Locate the cell with the specified text and output its (X, Y) center coordinate. 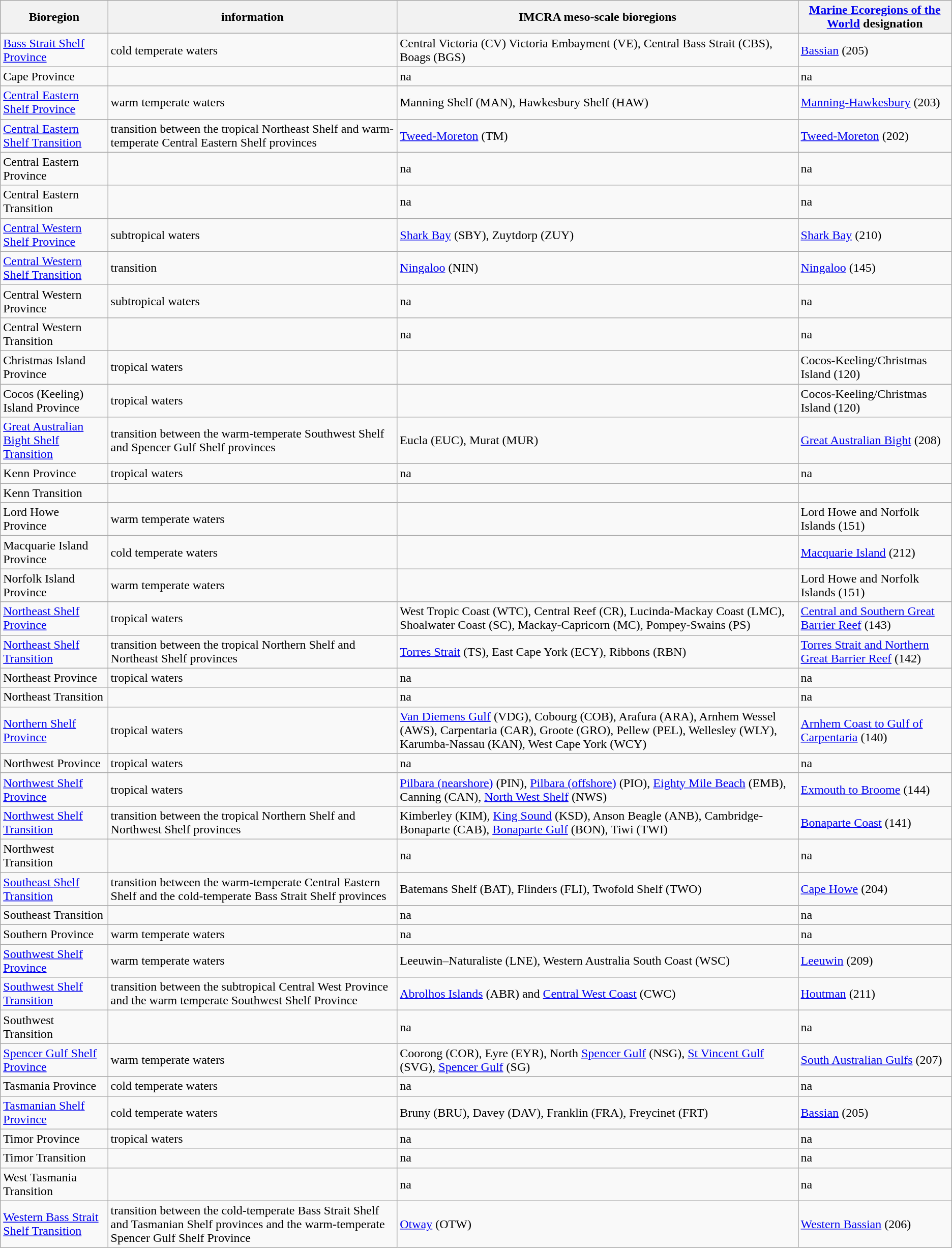
Shark Bay (210) (875, 235)
Central Eastern Province (54, 169)
Central Western Province (54, 301)
Houtman (211) (875, 994)
Abrolhos Islands (ABR) and Central West Coast (CWC) (598, 994)
Northeast Shelf Province (54, 619)
Great Australian Bight Shelf Transition (54, 441)
Southeast Shelf Transition (54, 888)
Leeuwin–Naturaliste (LNE), Western Australia South Coast (WSC) (598, 961)
Southwest Transition (54, 1027)
Batemans Shelf (BAT), Flinders (FLI), Twofold Shelf (TWO) (598, 888)
Exmouth to Broome (144) (875, 790)
Torres Strait (TS), East Cape York (ECY), Ribbons (RBN) (598, 651)
Timor Transition (54, 1158)
Northwest Province (54, 763)
transition (252, 268)
Western Bassian (206) (875, 1224)
Southeast Transition (54, 915)
Northwest Shelf Transition (54, 822)
Macquarie Island Province (54, 553)
Great Australian Bight (208) (875, 441)
Cocos (Keeling) Island Province (54, 400)
Northern Shelf Province (54, 730)
Torres Strait and Northern Great Barrier Reef (142) (875, 651)
Ningaloo (NIN) (598, 268)
Northwest Shelf Province (54, 790)
Bruny (BRU), Davey (DAV), Franklin (FRA), Freycinet (FRT) (598, 1112)
Manning Shelf (MAN), Hawkesbury Shelf (HAW) (598, 103)
Bioregion (54, 17)
Northeast Shelf Transition (54, 651)
Northeast Province (54, 678)
Cape Province (54, 76)
Northeast Transition (54, 697)
West Tropic Coast (WTC), Central Reef (CR), Lucinda-Mackay Coast (LMC), Shoalwater Coast (SC), Mackay-Capricorn (MC), Pompey-Swains (PS) (598, 619)
Western Bass Strait Shelf Transition (54, 1224)
Eucla (EUC), Murat (MUR) (598, 441)
transition between the cold-temperate Bass Strait Shelf and Tasmanian Shelf provinces and the warm-temperate Spencer Gulf Shelf Province (252, 1224)
Tweed-Moreton (202) (875, 135)
Northwest Transition (54, 856)
Ningaloo (145) (875, 268)
West Tasmania Transition (54, 1184)
Southwest Shelf Province (54, 961)
Central Victoria (CV) Victoria Embayment (VE), Central Bass Strait (CBS), Boags (BGS) (598, 50)
Manning-Hawkesbury (203) (875, 103)
Tweed-Moreton (TM) (598, 135)
Central Western Transition (54, 334)
Central Eastern Shelf Province (54, 103)
South Australian Gulfs (207) (875, 1060)
Tasmania Province (54, 1086)
transition between the warm-temperate Central Eastern Shelf and the cold-temperate Bass Strait Shelf provinces (252, 888)
Kenn Province (54, 474)
Southern Province (54, 935)
Norfolk Island Province (54, 585)
Arnhem Coast to Gulf of Carpentaria (140) (875, 730)
Central Western Shelf Transition (54, 268)
Cape Howe (204) (875, 888)
Pilbara (nearshore) (PIN), Pilbara (offshore) (PIO), Eighty Mile Beach (EMB), Canning (CAN), North West Shelf (NWS) (598, 790)
Central Eastern Transition (54, 201)
transition between the subtropical Central West Province and the warm temperate Southwest Shelf Province (252, 994)
Southwest Shelf Transition (54, 994)
transition between the warm-temperate Southwest Shelf and Spencer Gulf Shelf provinces (252, 441)
Bass Strait Shelf Province (54, 50)
transition between the tropical Northern Shelf and Northeast Shelf provinces (252, 651)
Macquarie Island (212) (875, 553)
information (252, 17)
Kenn Transition (54, 493)
Central Eastern Shelf Transition (54, 135)
IMCRA meso-scale bioregions (598, 17)
Lord Howe Province (54, 519)
Shark Bay (SBY), Zuytdorp (ZUY) (598, 235)
Spencer Gulf Shelf Province (54, 1060)
transition between the tropical Northern Shelf and Northwest Shelf provinces (252, 822)
Marine Ecoregions of the World designation (875, 17)
Leeuwin (209) (875, 961)
Coorong (COR), Eyre (EYR), North Spencer Gulf (NSG), St Vincent Gulf (SVG), Spencer Gulf (SG) (598, 1060)
Central and Southern Great Barrier Reef (143) (875, 619)
Central Western Shelf Province (54, 235)
Tasmanian Shelf Province (54, 1112)
Christmas Island Province (54, 367)
transition between the tropical Northeast Shelf and warm-temperate Central Eastern Shelf provinces (252, 135)
Kimberley (KIM), King Sound (KSD), Anson Beagle (ANB), Cambridge-Bonaparte (CAB), Bonaparte Gulf (BON), Tiwi (TWI) (598, 822)
Bonaparte Coast (141) (875, 822)
Otway (OTW) (598, 1224)
Timor Province (54, 1139)
